Return the [x, y] coordinate for the center point of the cell that contains the specified text.  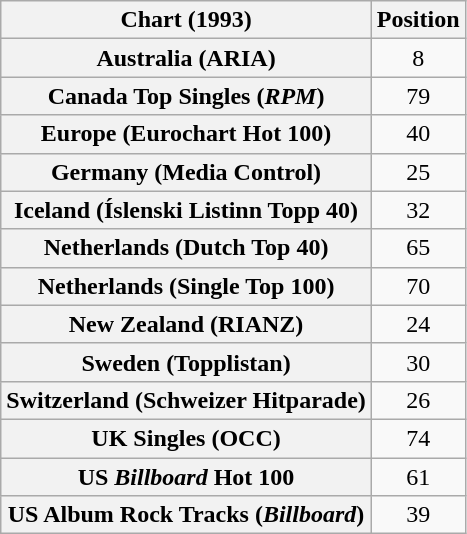
8 [418, 58]
Sweden (Topplistan) [186, 362]
Germany (Media Control) [186, 172]
Netherlands (Single Top 100) [186, 286]
US Billboard Hot 100 [186, 477]
24 [418, 324]
US Album Rock Tracks (Billboard) [186, 515]
Iceland (Íslenski Listinn Topp 40) [186, 210]
70 [418, 286]
65 [418, 248]
UK Singles (OCC) [186, 438]
Australia (ARIA) [186, 58]
39 [418, 515]
26 [418, 400]
Chart (1993) [186, 20]
Switzerland (Schweizer Hitparade) [186, 400]
40 [418, 134]
Europe (Eurochart Hot 100) [186, 134]
30 [418, 362]
Position [418, 20]
32 [418, 210]
79 [418, 96]
Canada Top Singles (RPM) [186, 96]
New Zealand (RIANZ) [186, 324]
Netherlands (Dutch Top 40) [186, 248]
25 [418, 172]
61 [418, 477]
74 [418, 438]
